Provide the [X, Y] coordinate of the cell's center where the given text is located.  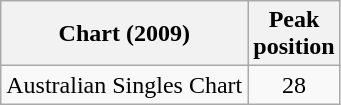
Australian Singles Chart [124, 85]
28 [294, 85]
Chart (2009) [124, 34]
Peakposition [294, 34]
